Provide the (x, y) coordinate of the cell's center where the given text is located.  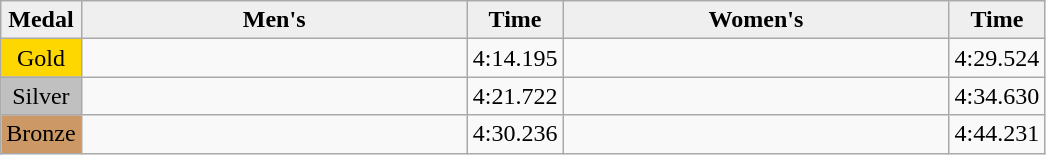
Gold (41, 58)
4:34.630 (997, 96)
Medal (41, 20)
Bronze (41, 134)
Silver (41, 96)
Men's (274, 20)
4:30.236 (515, 134)
4:21.722 (515, 96)
Women's (756, 20)
4:29.524 (997, 58)
4:44.231 (997, 134)
4:14.195 (515, 58)
